Output the (x, y) coordinate of the center of the cell containing the given text.  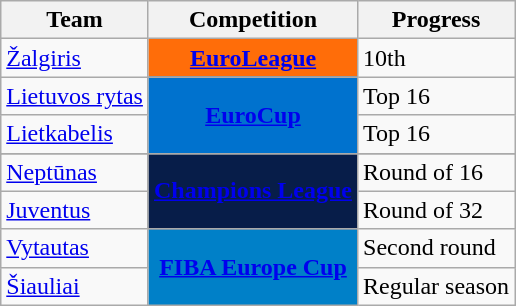
Lietuvos rytas (75, 96)
Vytautas (75, 248)
FIBA Europe Cup (252, 267)
Regular season (436, 286)
Progress (436, 20)
Round of 16 (436, 172)
Juventus (75, 210)
10th (436, 58)
Žalgiris (75, 58)
Round of 32 (436, 210)
EuroCup (252, 115)
Second round (436, 248)
EuroLeague (252, 58)
Šiauliai (75, 286)
Competition (252, 20)
Neptūnas (75, 172)
Lietkabelis (75, 134)
Champions League (252, 191)
Team (75, 20)
